Output the (X, Y) coordinate of the center of the cell containing the given text.  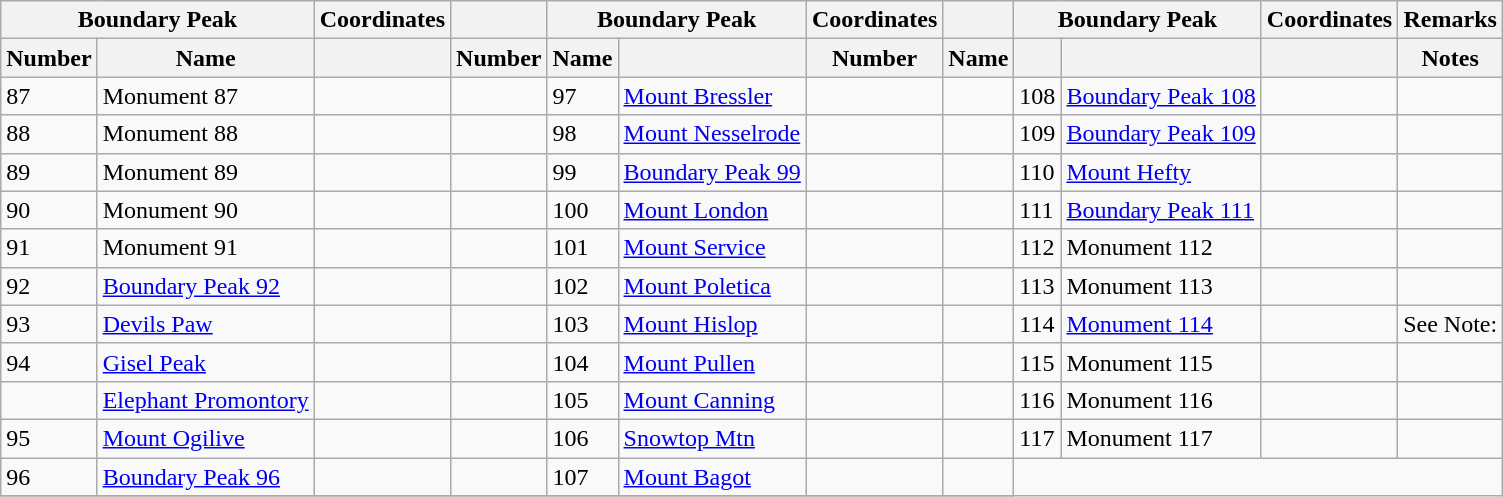
Mount Nesselrode (712, 134)
Monument 87 (206, 96)
Monument 90 (206, 210)
Monument 89 (206, 172)
96 (49, 477)
See Note: (1450, 324)
Monument 113 (1161, 286)
111 (1038, 210)
116 (1038, 400)
Monument 116 (1161, 400)
113 (1038, 286)
90 (49, 210)
99 (582, 172)
Mount Poletica (712, 286)
105 (582, 400)
114 (1038, 324)
Snowtop Mtn (712, 438)
117 (1038, 438)
110 (1038, 172)
Monument 114 (1161, 324)
106 (582, 438)
104 (582, 362)
103 (582, 324)
Mount Ogilive (206, 438)
Monument 115 (1161, 362)
91 (49, 248)
Monument 112 (1161, 248)
Devils Paw (206, 324)
Boundary Peak 108 (1161, 96)
95 (49, 438)
98 (582, 134)
Mount Pullen (712, 362)
Boundary Peak 111 (1161, 210)
Boundary Peak 99 (712, 172)
Mount Canning (712, 400)
115 (1038, 362)
92 (49, 286)
Elephant Promontory (206, 400)
Boundary Peak 109 (1161, 134)
93 (49, 324)
Monument 88 (206, 134)
Notes (1450, 58)
Mount Hefty (1161, 172)
Mount Hislop (712, 324)
Mount Bagot (712, 477)
Remarks (1450, 20)
Mount Bressler (712, 96)
Mount London (712, 210)
Gisel Peak (206, 362)
100 (582, 210)
Mount Service (712, 248)
109 (1038, 134)
87 (49, 96)
112 (1038, 248)
101 (582, 248)
Monument 117 (1161, 438)
89 (49, 172)
102 (582, 286)
108 (1038, 96)
94 (49, 362)
88 (49, 134)
Boundary Peak 96 (206, 477)
97 (582, 96)
Monument 91 (206, 248)
107 (582, 477)
Boundary Peak 92 (206, 286)
